Search for the cell housing the specified text and yield its (x, y) center coordinate. 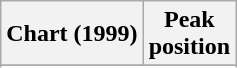
Peakposition (189, 34)
Chart (1999) (72, 34)
